For the text-containing cell, return its midpoint in [X, Y] coordinate format. 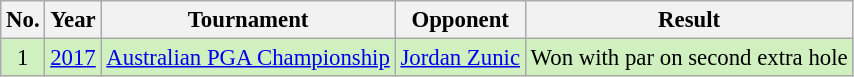
1 [23, 58]
Australian PGA Championship [248, 58]
Opponent [460, 20]
Result [689, 20]
No. [23, 20]
Jordan Zunic [460, 58]
Won with par on second extra hole [689, 58]
Tournament [248, 20]
Year [73, 20]
2017 [73, 58]
